From the cell containing the given text, extract its center point as [X, Y] coordinate. 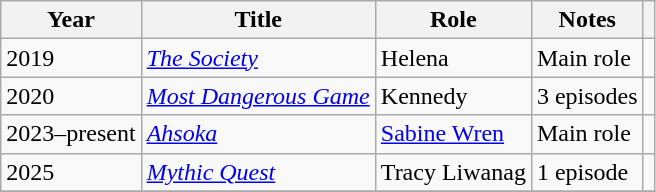
Year [71, 20]
2025 [71, 172]
1 episode [587, 172]
The Society [258, 58]
Sabine Wren [453, 134]
3 episodes [587, 96]
Title [258, 20]
2019 [71, 58]
Helena [453, 58]
Most Dangerous Game [258, 96]
2020 [71, 96]
Ahsoka [258, 134]
Role [453, 20]
Notes [587, 20]
2023–present [71, 134]
Kennedy [453, 96]
Mythic Quest [258, 172]
Tracy Liwanag [453, 172]
